From the cell containing the given text, extract its center point as [x, y] coordinate. 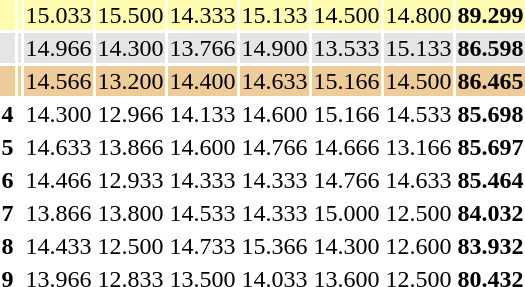
12.966 [130, 114]
15.033 [58, 15]
14.433 [58, 246]
85.698 [490, 114]
6 [8, 180]
14.466 [58, 180]
14.666 [346, 147]
89.299 [490, 15]
4 [8, 114]
14.966 [58, 48]
85.697 [490, 147]
7 [8, 213]
15.366 [274, 246]
13.800 [130, 213]
86.465 [490, 81]
14.133 [202, 114]
5 [8, 147]
13.533 [346, 48]
86.598 [490, 48]
12.933 [130, 180]
14.800 [418, 15]
13.766 [202, 48]
14.733 [202, 246]
14.566 [58, 81]
13.166 [418, 147]
12.600 [418, 246]
83.932 [490, 246]
13.200 [130, 81]
14.400 [202, 81]
15.500 [130, 15]
14.900 [274, 48]
85.464 [490, 180]
84.032 [490, 213]
15.000 [346, 213]
8 [8, 246]
